Capture the cell that displays the provided text and extract its [x, y] central coordinate. 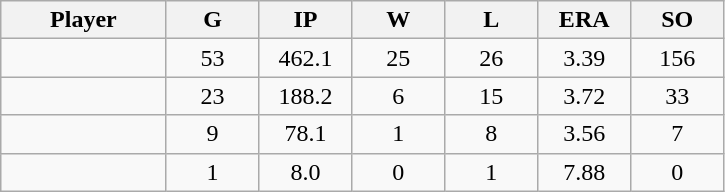
25 [398, 58]
188.2 [306, 96]
9 [212, 134]
L [492, 20]
78.1 [306, 134]
53 [212, 58]
3.72 [584, 96]
8.0 [306, 172]
G [212, 20]
3.39 [584, 58]
462.1 [306, 58]
33 [678, 96]
8 [492, 134]
26 [492, 58]
W [398, 20]
Player [84, 20]
ERA [584, 20]
3.56 [584, 134]
156 [678, 58]
6 [398, 96]
15 [492, 96]
7 [678, 134]
23 [212, 96]
IP [306, 20]
SO [678, 20]
7.88 [584, 172]
